Determine the (x, y) coordinate at the center of the cell enclosing the given text.  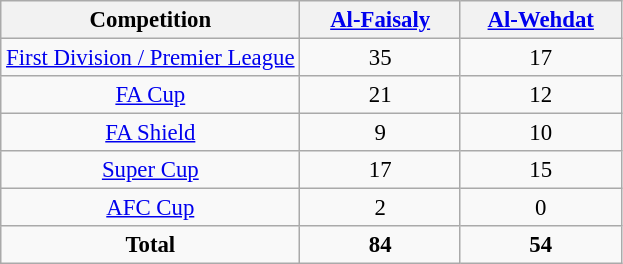
FA Shield (150, 133)
FA Cup (150, 95)
2 (380, 208)
15 (540, 170)
Al-Wehdat (540, 20)
84 (380, 245)
Competition (150, 20)
Total (150, 245)
54 (540, 245)
First Division / Premier League (150, 58)
21 (380, 95)
0 (540, 208)
35 (380, 58)
Super Cup (150, 170)
Al-Faisaly (380, 20)
AFC Cup (150, 208)
10 (540, 133)
12 (540, 95)
9 (380, 133)
